Find where the given text appears and provide that cell's center as [X, Y] coordinate. 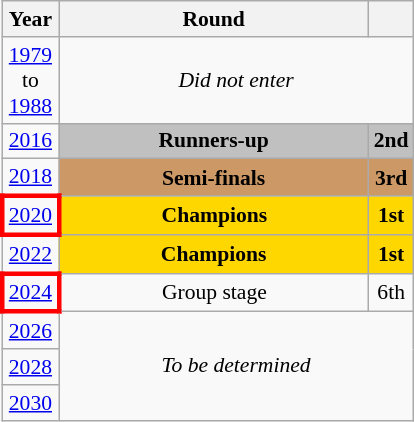
Semi-finals [214, 178]
2026 [30, 330]
2016 [30, 141]
Round [214, 19]
6th [392, 292]
3rd [392, 178]
2018 [30, 178]
2nd [392, 141]
2030 [30, 403]
Did not enter [236, 80]
2022 [30, 254]
To be determined [236, 366]
2024 [30, 292]
1979to1988 [30, 80]
2028 [30, 367]
Runners-up [214, 141]
Year [30, 19]
Group stage [214, 292]
2020 [30, 216]
